For the text-containing cell, return its midpoint in (X, Y) coordinate format. 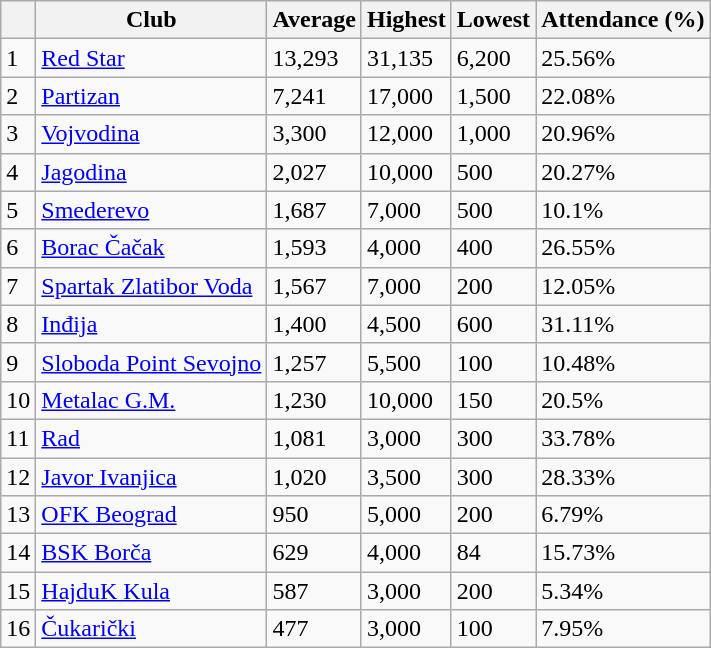
6 (18, 248)
12.05% (623, 286)
84 (493, 553)
4,500 (406, 324)
5.34% (623, 591)
9 (18, 362)
10 (18, 400)
14 (18, 553)
1,257 (314, 362)
Inđija (152, 324)
5,000 (406, 515)
1,500 (493, 96)
20.5% (623, 400)
1,081 (314, 438)
17,000 (406, 96)
16 (18, 629)
Jagodina (152, 172)
10.1% (623, 210)
Attendance (%) (623, 20)
12,000 (406, 134)
5,500 (406, 362)
31.11% (623, 324)
OFK Beograd (152, 515)
Average (314, 20)
13,293 (314, 58)
150 (493, 400)
Spartak Zlatibor Voda (152, 286)
477 (314, 629)
629 (314, 553)
20.27% (623, 172)
587 (314, 591)
1,020 (314, 477)
Metalac G.M. (152, 400)
1,230 (314, 400)
1,400 (314, 324)
Lowest (493, 20)
12 (18, 477)
400 (493, 248)
5 (18, 210)
Red Star (152, 58)
20.96% (623, 134)
Highest (406, 20)
3 (18, 134)
4 (18, 172)
6,200 (493, 58)
2,027 (314, 172)
6.79% (623, 515)
11 (18, 438)
Vojvodina (152, 134)
15.73% (623, 553)
Javor Ivanjica (152, 477)
15 (18, 591)
7,241 (314, 96)
950 (314, 515)
Čukarički (152, 629)
26.55% (623, 248)
1,593 (314, 248)
Smederevo (152, 210)
Rad (152, 438)
Club (152, 20)
7 (18, 286)
22.08% (623, 96)
HajduK Kula (152, 591)
33.78% (623, 438)
1,000 (493, 134)
25.56% (623, 58)
10.48% (623, 362)
28.33% (623, 477)
3,300 (314, 134)
7.95% (623, 629)
8 (18, 324)
1,687 (314, 210)
1,567 (314, 286)
Borac Čačak (152, 248)
Sloboda Point Sevojno (152, 362)
13 (18, 515)
BSK Borča (152, 553)
1 (18, 58)
3,500 (406, 477)
600 (493, 324)
31,135 (406, 58)
Partizan (152, 96)
2 (18, 96)
